Search for the cell housing the specified text and yield its [x, y] center coordinate. 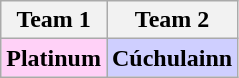
Team 2 [172, 20]
Cúchulainn [172, 58]
Team 1 [54, 20]
Platinum [54, 58]
